For the text-containing cell, return its midpoint in [X, Y] coordinate format. 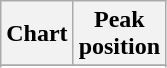
Chart [37, 34]
Peakposition [119, 34]
